Scan for the cell matching the given text and deliver its [X, Y] coordinate at center. 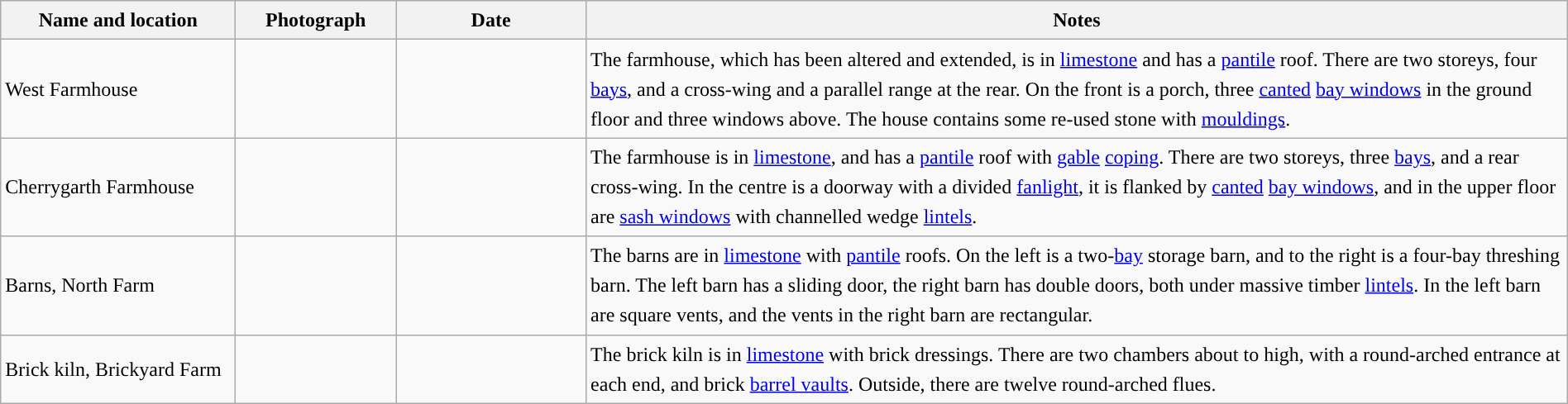
Brick kiln, Brickyard Farm [118, 368]
Date [491, 20]
Cherrygarth Farmhouse [118, 187]
Name and location [118, 20]
Barns, North Farm [118, 286]
West Farmhouse [118, 89]
Notes [1077, 20]
Photograph [316, 20]
